Return the (x, y) coordinate for the center point of the cell that contains the specified text.  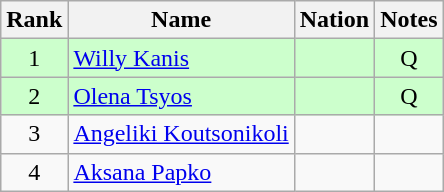
Rank (34, 20)
Willy Kanis (181, 58)
4 (34, 172)
Nation (334, 20)
Aksana Papko (181, 172)
Angeliki Koutsonikoli (181, 134)
3 (34, 134)
2 (34, 96)
Notes (409, 20)
1 (34, 58)
Olena Tsyos (181, 96)
Name (181, 20)
